Provide the [X, Y] coordinate of the cell's center where the given text is located.  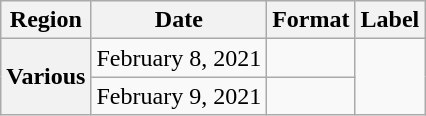
Region [46, 20]
Format [311, 20]
February 9, 2021 [179, 96]
Label [390, 20]
Date [179, 20]
February 8, 2021 [179, 58]
Various [46, 77]
